Provide the (x, y) coordinate of the cell's center where the given text is located.  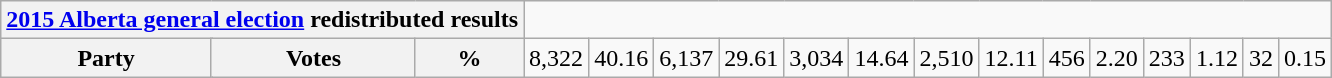
2.20 (1116, 58)
0.15 (1304, 58)
2015 Alberta general election redistributed results (262, 20)
8,322 (556, 58)
3,034 (816, 58)
233 (1166, 58)
2,510 (946, 58)
Votes (313, 58)
40.16 (622, 58)
29.61 (752, 58)
12.11 (1011, 58)
6,137 (686, 58)
1.12 (1216, 58)
32 (1260, 58)
14.64 (882, 58)
% (469, 58)
456 (1066, 58)
Party (106, 58)
